For the text-containing cell, return its midpoint in (x, y) coordinate format. 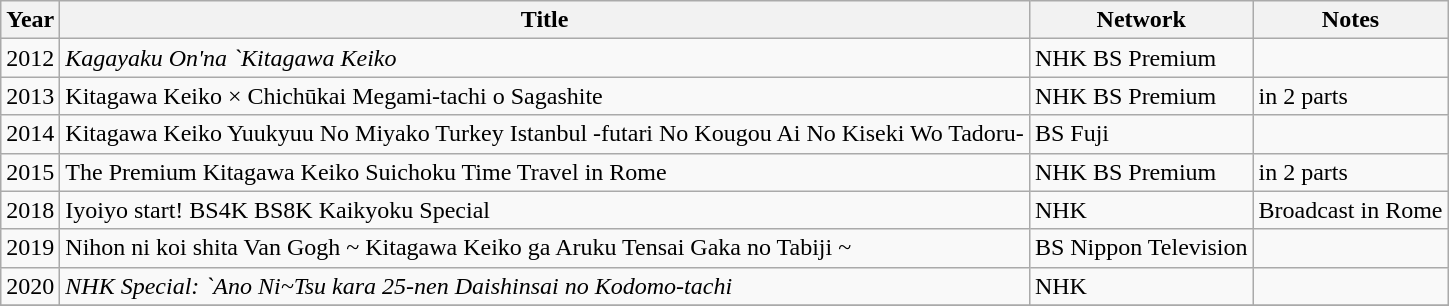
Title (545, 20)
Network (1141, 20)
BS Fuji (1141, 134)
Broadcast in Rome (1350, 210)
2018 (30, 210)
Kagayaku On'na `Kitagawa Keiko (545, 58)
BS Nippon Television (1141, 248)
NHK Special: `Ano Ni~Tsu kara 25-nen Daishinsai no Kodomo-tachi (545, 286)
Year (30, 20)
Nihon ni koi shita Van Gogh ~ Kitagawa Keiko ga Aruku Tensai Gaka no Tabiji ~ (545, 248)
2012 (30, 58)
The Premium Kitagawa Keiko Suichoku Time Travel in Rome (545, 172)
Notes (1350, 20)
Kitagawa Keiko × Chichūkai Megami-tachi o Sagashite (545, 96)
2019 (30, 248)
Iyoiyo start! BS4K BS8K Kaikyoku Special (545, 210)
2020 (30, 286)
2015 (30, 172)
2014 (30, 134)
2013 (30, 96)
Kitagawa Keiko Yuukyuu No Miyako Turkey Istanbul -futari No Kougou Ai No Kiseki Wo Tadoru- (545, 134)
